Scan for the cell matching the given text and deliver its [X, Y] coordinate at center. 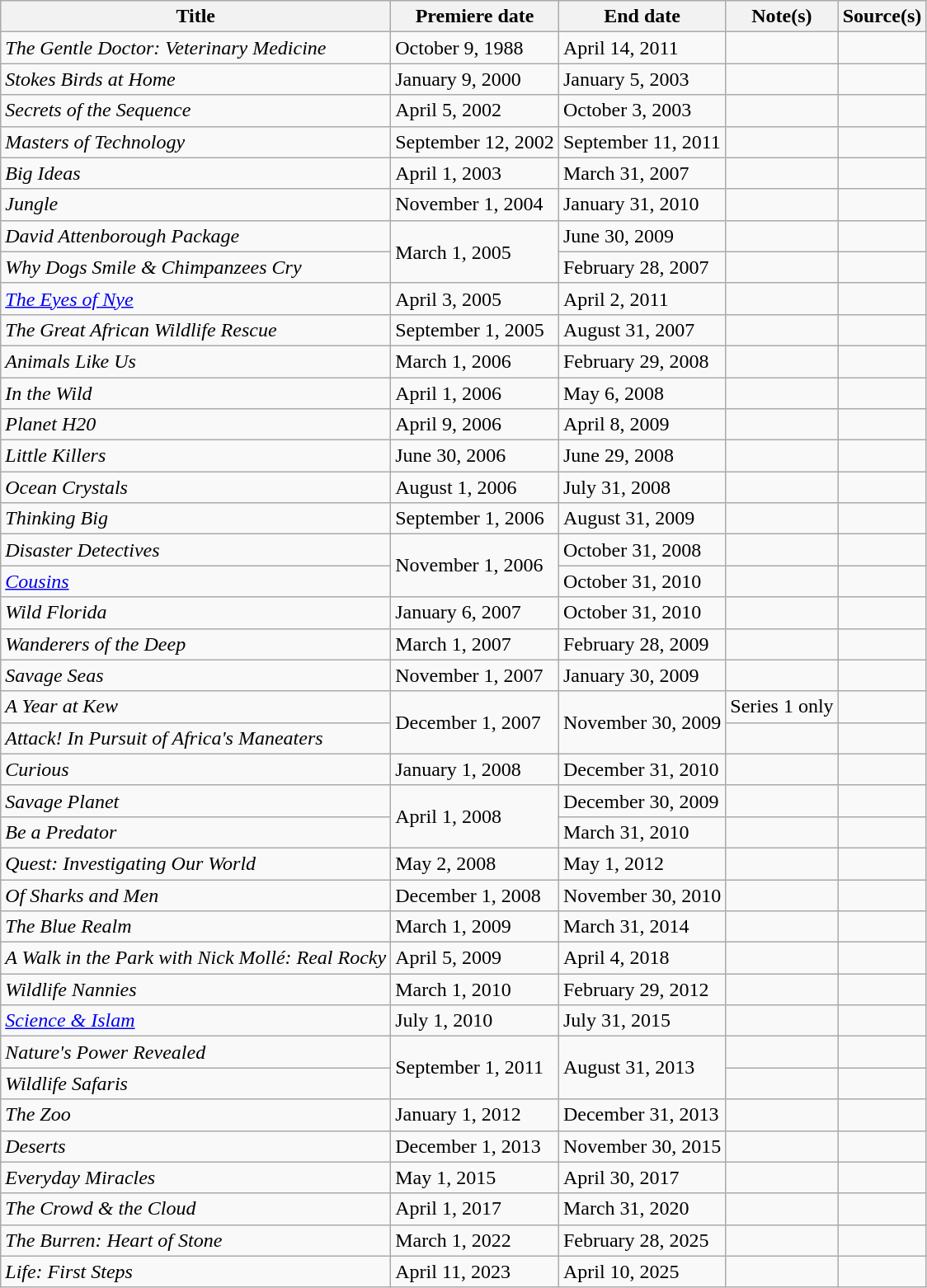
The Crowd & the Cloud [196, 1209]
July 31, 2008 [642, 487]
August 31, 2009 [642, 519]
The Zoo [196, 1115]
March 1, 2005 [475, 251]
February 29, 2012 [642, 990]
November 1, 2004 [475, 204]
A Year at Kew [196, 707]
Stokes Birds at Home [196, 79]
April 4, 2018 [642, 958]
April 10, 2025 [642, 1272]
Wanderers of the Deep [196, 644]
Premiere date [475, 16]
July 31, 2015 [642, 1021]
March 1, 2007 [475, 644]
April 9, 2006 [475, 425]
Savage Planet [196, 801]
April 1, 2008 [475, 816]
January 1, 2008 [475, 769]
May 1, 2015 [475, 1178]
October 31, 2008 [642, 550]
The Eyes of Nye [196, 298]
April 5, 2009 [475, 958]
Nature's Power Revealed [196, 1052]
June 29, 2008 [642, 456]
June 30, 2006 [475, 456]
February 28, 2009 [642, 644]
November 30, 2010 [642, 895]
Cousins [196, 581]
August 31, 2007 [642, 330]
November 1, 2007 [475, 675]
December 1, 2013 [475, 1146]
March 31, 2007 [642, 173]
Wild Florida [196, 613]
September 12, 2002 [475, 142]
February 28, 2007 [642, 267]
January 31, 2010 [642, 204]
March 31, 2020 [642, 1209]
March 1, 2010 [475, 990]
Everyday Miracles [196, 1178]
August 31, 2013 [642, 1068]
Thinking Big [196, 519]
Ocean Crystals [196, 487]
A Walk in the Park with Nick Mollé: Real Rocky [196, 958]
Note(s) [782, 16]
Planet H20 [196, 425]
Savage Seas [196, 675]
March 1, 2022 [475, 1240]
March 1, 2006 [475, 361]
December 31, 2010 [642, 769]
April 14, 2011 [642, 48]
April 11, 2023 [475, 1272]
The Blue Realm [196, 927]
David Attenborough Package [196, 236]
Wildlife Nannies [196, 990]
Disaster Detectives [196, 550]
Why Dogs Smile & Chimpanzees Cry [196, 267]
December 30, 2009 [642, 801]
Wildlife Safaris [196, 1084]
Series 1 only [782, 707]
Curious [196, 769]
Little Killers [196, 456]
Deserts [196, 1146]
Of Sharks and Men [196, 895]
November 30, 2015 [642, 1146]
April 3, 2005 [475, 298]
Be a Predator [196, 832]
January 9, 2000 [475, 79]
Secrets of the Sequence [196, 110]
December 1, 2007 [475, 722]
October 3, 2003 [642, 110]
Attack! In Pursuit of Africa's Maneaters [196, 738]
November 1, 2006 [475, 566]
September 1, 2011 [475, 1068]
February 28, 2025 [642, 1240]
May 6, 2008 [642, 393]
January 6, 2007 [475, 613]
September 11, 2011 [642, 142]
July 1, 2010 [475, 1021]
Science & Islam [196, 1021]
April 30, 2017 [642, 1178]
November 30, 2009 [642, 722]
Animals Like Us [196, 361]
September 1, 2006 [475, 519]
March 31, 2014 [642, 927]
Life: First Steps [196, 1272]
End date [642, 16]
Big Ideas [196, 173]
The Great African Wildlife Rescue [196, 330]
September 1, 2005 [475, 330]
Masters of Technology [196, 142]
In the Wild [196, 393]
January 30, 2009 [642, 675]
December 1, 2008 [475, 895]
Title [196, 16]
April 1, 2017 [475, 1209]
May 2, 2008 [475, 863]
August 1, 2006 [475, 487]
February 29, 2008 [642, 361]
April 1, 2006 [475, 393]
January 5, 2003 [642, 79]
October 9, 1988 [475, 48]
Jungle [196, 204]
April 5, 2002 [475, 110]
December 31, 2013 [642, 1115]
Source(s) [882, 16]
April 2, 2011 [642, 298]
April 1, 2003 [475, 173]
March 1, 2009 [475, 927]
April 8, 2009 [642, 425]
March 31, 2010 [642, 832]
January 1, 2012 [475, 1115]
The Burren: Heart of Stone [196, 1240]
Quest: Investigating Our World [196, 863]
May 1, 2012 [642, 863]
The Gentle Doctor: Veterinary Medicine [196, 48]
June 30, 2009 [642, 236]
